Identify which cell holds the provided text, then report its (X, Y) central coordinate. 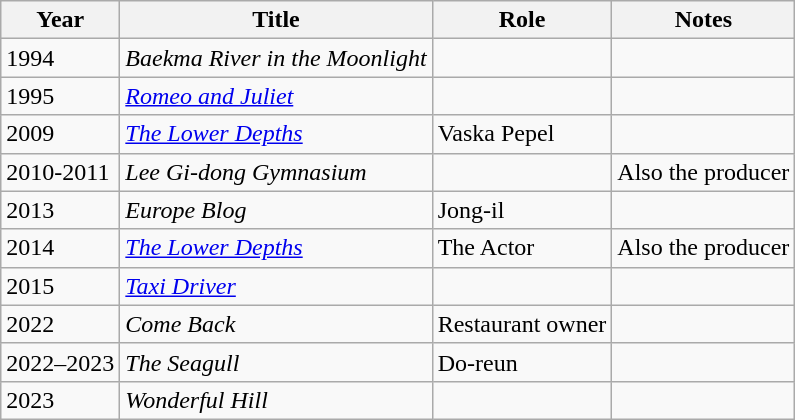
2022–2023 (60, 362)
Europe Blog (276, 210)
Jong-il (522, 210)
Wonderful Hill (276, 400)
Romeo and Juliet (276, 96)
2010-2011 (60, 172)
The Seagull (276, 362)
2015 (60, 286)
2014 (60, 248)
Lee Gi-dong Gymnasium (276, 172)
2009 (60, 134)
1995 (60, 96)
2022 (60, 324)
Come Back (276, 324)
2013 (60, 210)
Do-reun (522, 362)
Year (60, 20)
Notes (704, 20)
Restaurant owner (522, 324)
1994 (60, 58)
Taxi Driver (276, 286)
The Actor (522, 248)
Baekma River in the Moonlight (276, 58)
Role (522, 20)
Vaska Pepel (522, 134)
Title (276, 20)
2023 (60, 400)
